For the text-containing cell, return its midpoint in (x, y) coordinate format. 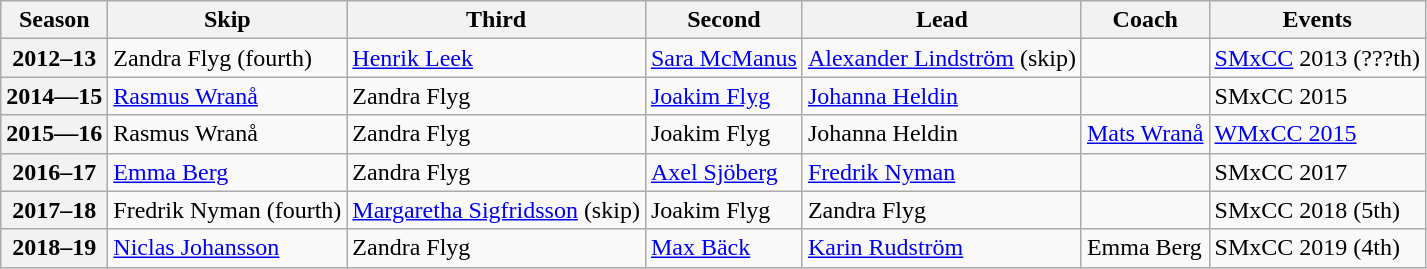
2016–17 (54, 172)
Zandra Flyg (fourth) (228, 58)
Season (54, 20)
SMxCC 2018 (5th) (1317, 210)
Karin Rudström (942, 248)
2014—15 (54, 96)
Lead (942, 20)
Henrik Leek (496, 58)
Coach (1145, 20)
SMxCC 2017 (1317, 172)
Events (1317, 20)
Axel Sjöberg (724, 172)
Sara McManus (724, 58)
2018–19 (54, 248)
2015—16 (54, 134)
WMxCC 2015 (1317, 134)
SMxCC 2019 (4th) (1317, 248)
Mats Wranå (1145, 134)
Fredrik Nyman (942, 172)
SMxCC 2015 (1317, 96)
Third (496, 20)
SMxCC 2013 (???th) (1317, 58)
Skip (228, 20)
2017–18 (54, 210)
Niclas Johansson (228, 248)
Fredrik Nyman (fourth) (228, 210)
2012–13 (54, 58)
Max Bäck (724, 248)
Second (724, 20)
Alexander Lindström (skip) (942, 58)
Margaretha Sigfridsson (skip) (496, 210)
